Scan for the cell matching the given text and deliver its [x, y] coordinate at center. 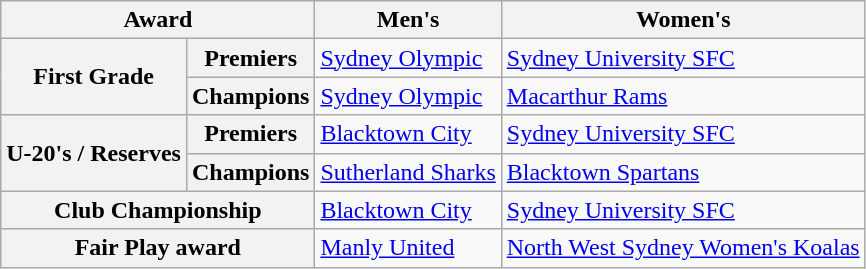
First Grade [94, 77]
Blacktown Spartans [683, 172]
Sutherland Sharks [408, 172]
Award [158, 20]
Manly United [408, 248]
Fair Play award [158, 248]
North West Sydney Women's Koalas [683, 248]
Macarthur Rams [683, 96]
Women's [683, 20]
Men's [408, 20]
Club Championship [158, 210]
U-20's / Reserves [94, 153]
